Search for the cell housing the specified text and yield its [X, Y] center coordinate. 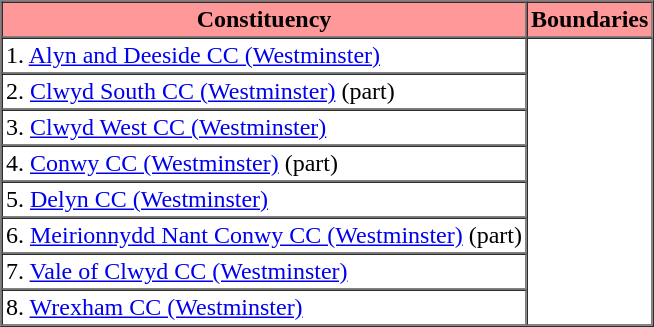
2. Clwyd South CC (Westminster) (part) [264, 92]
7. Vale of Clwyd CC (Westminster) [264, 272]
6. Meirionnydd Nant Conwy CC (Westminster) (part) [264, 236]
1. Alyn and Deeside CC (Westminster) [264, 56]
Constituency [264, 20]
8. Wrexham CC (Westminster) [264, 308]
Boundaries [589, 20]
5. Delyn CC (Westminster) [264, 200]
3. Clwyd West CC (Westminster) [264, 128]
4. Conwy CC (Westminster) (part) [264, 164]
